Output the [X, Y] coordinate of the center of the cell containing the given text.  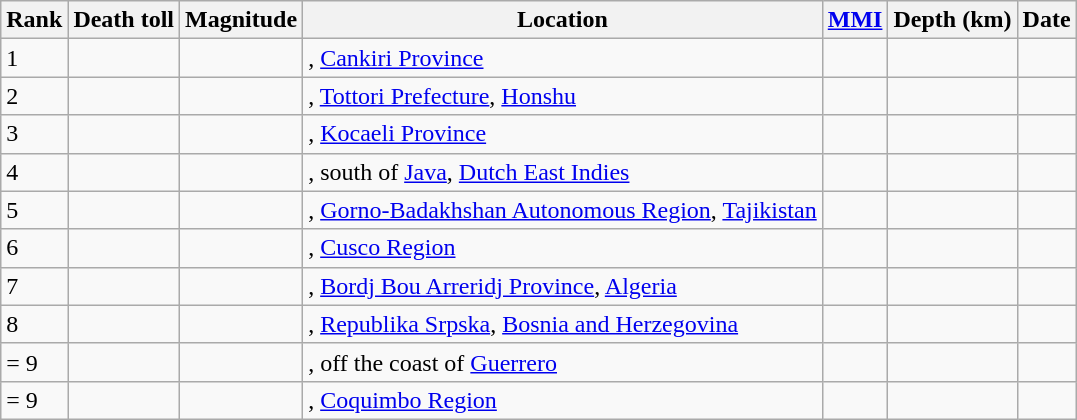
2 [34, 96]
, Republika Srpska, Bosnia and Herzegovina [563, 324]
, Tottori Prefecture, Honshu [563, 96]
Date [1046, 20]
, Coquimbo Region [563, 400]
, Cankiri Province [563, 58]
, south of Java, Dutch East Indies [563, 172]
8 [34, 324]
MMI [855, 20]
, Kocaeli Province [563, 134]
Rank [34, 20]
3 [34, 134]
, Cusco Region [563, 248]
, Gorno-Badakhshan Autonomous Region, Tajikistan [563, 210]
, off the coast of Guerrero [563, 362]
1 [34, 58]
Location [563, 20]
6 [34, 248]
Death toll [124, 20]
Depth (km) [952, 20]
7 [34, 286]
Magnitude [242, 20]
5 [34, 210]
, Bordj Bou Arreridj Province, Algeria [563, 286]
4 [34, 172]
